Scan for the cell matching the given text and deliver its (X, Y) coordinate at center. 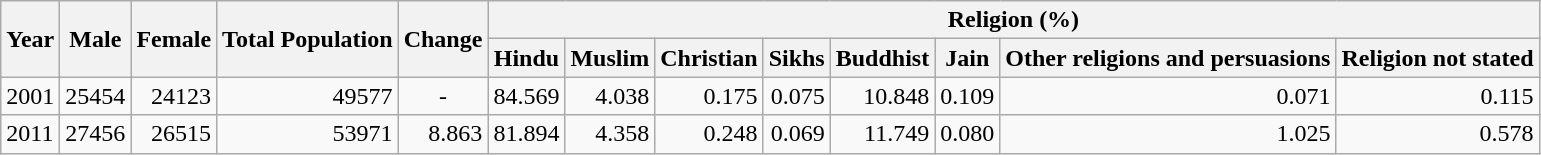
Christian (709, 58)
0.248 (709, 134)
Sikhs (796, 58)
Muslim (610, 58)
Total Population (308, 39)
Other religions and persuasions (1168, 58)
25454 (96, 96)
2001 (30, 96)
0.075 (796, 96)
0.578 (1438, 134)
Religion (%) (1014, 20)
1.025 (1168, 134)
24123 (174, 96)
53971 (308, 134)
84.569 (526, 96)
Change (443, 39)
0.069 (796, 134)
0.080 (968, 134)
27456 (96, 134)
0.175 (709, 96)
Female (174, 39)
Male (96, 39)
10.848 (882, 96)
Jain (968, 58)
- (443, 96)
0.115 (1438, 96)
0.109 (968, 96)
11.749 (882, 134)
4.358 (610, 134)
81.894 (526, 134)
Year (30, 39)
2011 (30, 134)
26515 (174, 134)
4.038 (610, 96)
49577 (308, 96)
0.071 (1168, 96)
Religion not stated (1438, 58)
Buddhist (882, 58)
Hindu (526, 58)
8.863 (443, 134)
